Find where the given text appears and provide that cell's center as [x, y] coordinate. 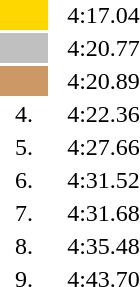
5. [24, 147]
4. [24, 114]
6. [24, 180]
7. [24, 213]
8. [24, 246]
